Locate the cell with the specified text and output its [X, Y] center coordinate. 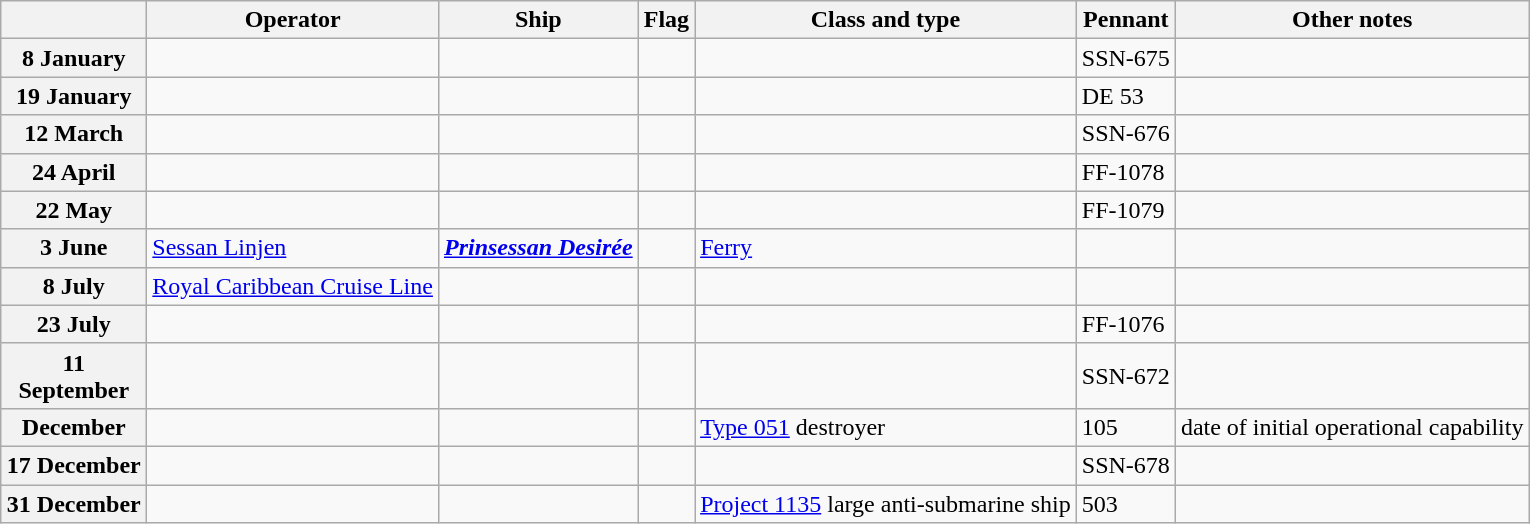
8 July [74, 286]
8 January [74, 58]
24 April [74, 172]
17 December [74, 465]
FF-1076 [1126, 324]
503 [1126, 503]
DE 53 [1126, 96]
SSN-678 [1126, 465]
date of initial operational capability [1352, 427]
December [74, 427]
Flag [666, 20]
31 December [74, 503]
Type 051 destroyer [886, 427]
Royal Caribbean Cruise Line [293, 286]
Prinsessan Desirée [538, 248]
Other notes [1352, 20]
105 [1126, 427]
Pennant [1126, 20]
Ferry [886, 248]
12 March [74, 134]
Operator [293, 20]
FF-1079 [1126, 210]
Sessan Linjen [293, 248]
SSN-672 [1126, 376]
SSN-675 [1126, 58]
11 September [74, 376]
3 June [74, 248]
Project 1135 large anti-submarine ship [886, 503]
22 May [74, 210]
Class and type [886, 20]
SSN-676 [1126, 134]
19 January [74, 96]
Ship [538, 20]
23 July [74, 324]
FF-1078 [1126, 172]
